Scan for the cell matching the given text and deliver its [x, y] coordinate at center. 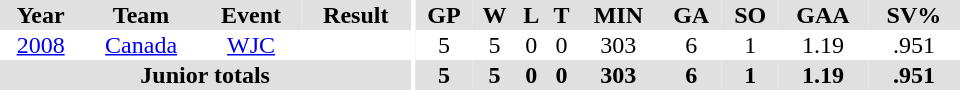
Event [251, 15]
W [494, 15]
Team [141, 15]
L [531, 15]
GA [691, 15]
Junior totals [205, 75]
SO [750, 15]
GP [444, 15]
Result [356, 15]
GAA [823, 15]
Year [40, 15]
2008 [40, 45]
MIN [618, 15]
T [561, 15]
SV% [914, 15]
WJC [251, 45]
Canada [141, 45]
